Return the [x, y] coordinate for the center point of the cell that contains the specified text.  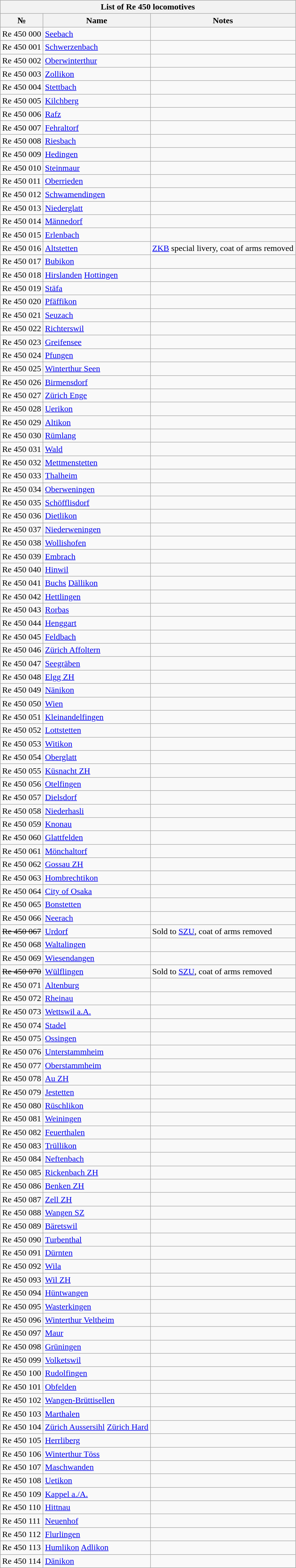
Benken ZH [96, 1186]
Altstetten [96, 248]
Glattfelden [96, 838]
Marthalen [96, 1413]
Re 450 002 [22, 61]
Stettbach [96, 87]
Re 450 050 [22, 704]
Rickenbach ZH [96, 1172]
Feuerthalen [96, 1132]
Rudolfingen [96, 1373]
Lottstetten [96, 730]
Unterstammheim [96, 1052]
Ossingen [96, 1039]
Elgg ZH [96, 677]
Re 450 065 [22, 905]
Re 450 027 [22, 396]
Re 450 070 [22, 971]
Re 450 013 [22, 208]
Greifensee [96, 342]
Richterswil [96, 328]
Maur [96, 1333]
Maschwanden [96, 1467]
Wasterkingen [96, 1306]
Kappel a./A. [96, 1494]
Re 450 090 [22, 1239]
Obfelden [96, 1387]
Thalheim [96, 476]
Wiesendangen [96, 958]
Re 450 019 [22, 288]
Henggart [96, 623]
Re 450 010 [22, 168]
Bonstetten [96, 905]
Oberglatt [96, 757]
Neerach [96, 918]
Re 450 049 [22, 690]
Re 450 032 [22, 462]
Re 450 014 [22, 221]
Hittnau [96, 1507]
Bäretswil [96, 1226]
Hettlingen [96, 597]
Re 450 004 [22, 87]
Re 450 003 [22, 74]
Re 450 071 [22, 985]
Re 450 079 [22, 1092]
Küsnacht ZH [96, 770]
Winterthur Töss [96, 1454]
Re 450 011 [22, 181]
Re 450 023 [22, 342]
Wien [96, 704]
№ [22, 20]
Re 450 081 [22, 1119]
Re 450 078 [22, 1079]
Re 450 108 [22, 1481]
Re 450 008 [22, 141]
Riesbach [96, 141]
Waltalingen [96, 945]
Rüschlikon [96, 1106]
Re 450 087 [22, 1199]
Re 450 061 [22, 851]
Hirslanden Hottingen [96, 275]
Re 450 098 [22, 1347]
Zollikon [96, 74]
Re 450 056 [22, 784]
Re 450 069 [22, 958]
Re 450 016 [22, 248]
Oberweningen [96, 489]
Re 450 110 [22, 1507]
Re 450 034 [22, 489]
Re 450 094 [22, 1293]
Re 450 039 [22, 556]
Schwerzenbach [96, 47]
Re 450 060 [22, 838]
Re 450 066 [22, 918]
Re 450 073 [22, 1012]
Oberwinterthur [96, 61]
Re 450 021 [22, 315]
Re 450 104 [22, 1427]
Kilchberg [96, 101]
Uerikon [96, 409]
Re 450 046 [22, 650]
Flurlingen [96, 1534]
Re 450 058 [22, 811]
Re 450 005 [22, 101]
Re 450 072 [22, 998]
Schwamendingen [96, 195]
Re 450 096 [22, 1320]
Zürich Enge [96, 396]
Re 450 040 [22, 569]
Notes [223, 20]
Schöfflisdorf [96, 503]
Weiningen [96, 1119]
Hüntwangen [96, 1293]
Re 450 109 [22, 1494]
Re 450 112 [22, 1534]
Re 450 097 [22, 1333]
Rorbas [96, 610]
Re 450 035 [22, 503]
Re 450 029 [22, 422]
Re 450 012 [22, 195]
Re 450 036 [22, 516]
Re 450 000 [22, 34]
Re 450 054 [22, 757]
Erlenbach [96, 235]
Re 450 024 [22, 355]
Re 450 100 [22, 1373]
Re 450 093 [22, 1280]
Nänikon [96, 690]
Re 450 059 [22, 824]
Au ZH [96, 1079]
Trüllikon [96, 1146]
Re 450 006 [22, 114]
Niederglatt [96, 208]
Witikon [96, 744]
Volketswil [96, 1360]
Dietlikon [96, 516]
Wil ZH [96, 1280]
Re 450 111 [22, 1521]
Re 450 083 [22, 1146]
Zell ZH [96, 1199]
Re 450 103 [22, 1413]
Re 450 022 [22, 328]
Gossau ZH [96, 864]
Re 450 001 [22, 47]
Re 450 092 [22, 1266]
Re 450 037 [22, 529]
Mönchaltorf [96, 851]
Feldbach [96, 637]
Re 450 106 [22, 1454]
Hedingen [96, 154]
Birmensdorf [96, 382]
Re 450 062 [22, 864]
Re 450 048 [22, 677]
Dürnten [96, 1253]
Re 450 044 [22, 623]
Niederhasli [96, 811]
Neftenbach [96, 1159]
Re 450 089 [22, 1226]
Re 450 095 [22, 1306]
Re 450 015 [22, 235]
Dänikon [96, 1561]
Wettswil a.A. [96, 1012]
Re 450 102 [22, 1400]
City of Osaka [96, 891]
Re 450 053 [22, 744]
Re 450 028 [22, 409]
Re 450 017 [22, 262]
Knonau [96, 824]
Pfäffikon [96, 302]
Re 450 042 [22, 597]
Name [96, 20]
Re 450 068 [22, 945]
Winterthur Seen [96, 369]
Pfungen [96, 355]
Re 450 091 [22, 1253]
Re 450 020 [22, 302]
Re 450 077 [22, 1065]
Re 450 030 [22, 436]
List of Re 450 locomotives [148, 7]
Re 450 026 [22, 382]
Re 450 057 [22, 797]
Niederweningen [96, 529]
Seebach [96, 34]
Männedorf [96, 221]
Oberrieden [96, 181]
Re 450 086 [22, 1186]
Grüningen [96, 1347]
Re 450 105 [22, 1440]
Re 450 051 [22, 717]
Wülflingen [96, 971]
Re 450 038 [22, 543]
Otelfingen [96, 784]
Re 450 018 [22, 275]
Re 450 114 [22, 1561]
Stadel [96, 1025]
Re 450 064 [22, 891]
Altikon [96, 422]
Wangen-Brüttisellen [96, 1400]
Re 450 007 [22, 127]
Jestetten [96, 1092]
Re 450 085 [22, 1172]
Re 450 031 [22, 449]
Urdorf [96, 931]
Dielsdorf [96, 797]
Steinmaur [96, 168]
Re 450 009 [22, 154]
Seegräben [96, 663]
Re 450 055 [22, 770]
Stäfa [96, 288]
Bubikon [96, 262]
Oberstammheim [96, 1065]
Re 450 067 [22, 931]
Wald [96, 449]
Re 450 082 [22, 1132]
Fehraltorf [96, 127]
Zürich Aussersihl Zürich Hard [96, 1427]
Re 450 113 [22, 1548]
Herrliberg [96, 1440]
Re 450 080 [22, 1106]
Re 450 088 [22, 1213]
Hinwil [96, 569]
Re 450 074 [22, 1025]
Mettmenstetten [96, 462]
Re 450 043 [22, 610]
Kleinandelfingen [96, 717]
Re 450 045 [22, 637]
Neuenhof [96, 1521]
Re 450 101 [22, 1387]
Re 450 041 [22, 583]
Embrach [96, 556]
Re 450 075 [22, 1039]
Re 450 084 [22, 1159]
Re 450 099 [22, 1360]
Buchs Dällikon [96, 583]
Wollishofen [96, 543]
Wangen SZ [96, 1213]
Rümlang [96, 436]
Seuzach [96, 315]
Re 450 047 [22, 663]
Altenburg [96, 985]
Uetikon [96, 1481]
Re 450 033 [22, 476]
Re 450 076 [22, 1052]
Re 450 052 [22, 730]
Rafz [96, 114]
Rheinau [96, 998]
Humlikon Adlikon [96, 1548]
ZKB special livery, coat of arms removed [223, 248]
Turbenthal [96, 1239]
Re 450 063 [22, 878]
Re 450 025 [22, 369]
Winterthur Veltheim [96, 1320]
Re 450 107 [22, 1467]
Hombrechtikon [96, 878]
Wila [96, 1266]
Zürich Affoltern [96, 650]
